Capture the cell that displays the provided text and extract its (x, y) central coordinate. 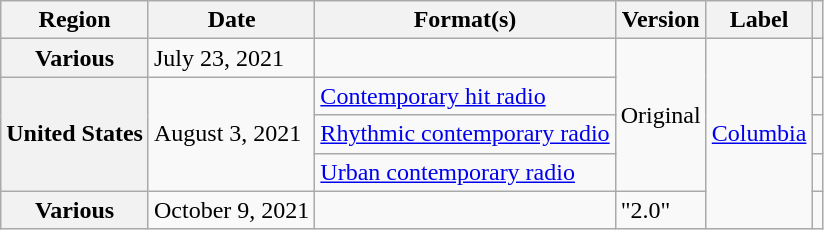
Region (75, 20)
"2.0" (660, 210)
Label (759, 20)
Date (231, 20)
Urban contemporary radio (465, 172)
Rhythmic contemporary radio (465, 134)
Format(s) (465, 20)
United States (75, 134)
July 23, 2021 (231, 58)
August 3, 2021 (231, 134)
Original (660, 115)
October 9, 2021 (231, 210)
Contemporary hit radio (465, 96)
Columbia (759, 134)
Version (660, 20)
